Search for the cell housing the specified text and yield its (X, Y) center coordinate. 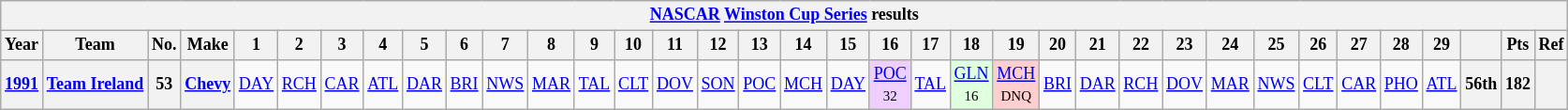
Pts (1518, 45)
2 (300, 45)
11 (675, 45)
6 (465, 45)
182 (1518, 85)
MCH (804, 85)
Chevy (208, 85)
No. (165, 45)
29 (1442, 45)
22 (1141, 45)
21 (1098, 45)
SON (717, 85)
4 (383, 45)
24 (1230, 45)
Team Ireland (95, 85)
19 (1016, 45)
POC (760, 85)
25 (1276, 45)
18 (971, 45)
14 (804, 45)
Ref (1551, 45)
7 (506, 45)
MCHDNQ (1016, 85)
5 (425, 45)
PHO (1401, 85)
1991 (22, 85)
POC32 (890, 85)
12 (717, 45)
23 (1185, 45)
8 (552, 45)
Team (95, 45)
56th (1482, 85)
27 (1359, 45)
15 (848, 45)
53 (165, 85)
3 (342, 45)
9 (594, 45)
Year (22, 45)
28 (1401, 45)
10 (633, 45)
17 (930, 45)
26 (1319, 45)
20 (1058, 45)
NASCAR Winston Cup Series results (785, 15)
16 (890, 45)
Make (208, 45)
GLN16 (971, 85)
1 (256, 45)
13 (760, 45)
